Locate the cell with the specified text and output its [X, Y] center coordinate. 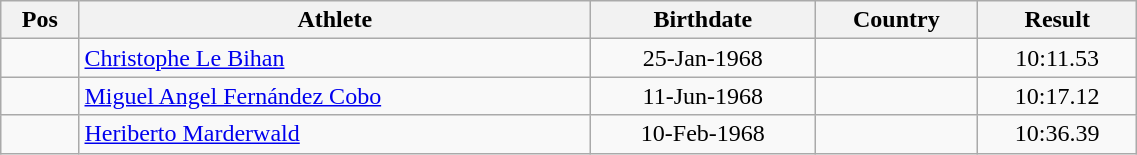
Miguel Angel Fernández Cobo [335, 96]
Result [1058, 20]
10-Feb-1968 [704, 134]
Athlete [335, 20]
10:11.53 [1058, 58]
25-Jan-1968 [704, 58]
10:17.12 [1058, 96]
11-Jun-1968 [704, 96]
Birthdate [704, 20]
Pos [40, 20]
Christophe Le Bihan [335, 58]
Heriberto Marderwald [335, 134]
Country [896, 20]
10:36.39 [1058, 134]
